Pinpoint the cell where the given text exists, returning its (x, y) midpoint coordinate. 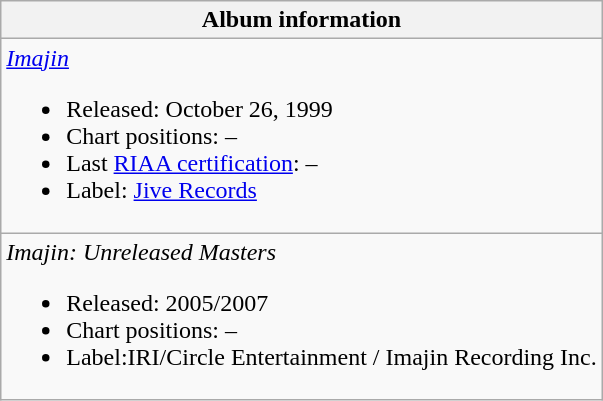
Album information (302, 20)
Imajin: Unreleased MastersReleased: 2005/2007Chart positions: –Label:IRI/Circle Entertainment / Imajin Recording Inc. (302, 316)
ImajinReleased: October 26, 1999Chart positions: –Last RIAA certification: –Label: Jive Records (302, 136)
